Pinpoint the cell where the given text exists, returning its [x, y] midpoint coordinate. 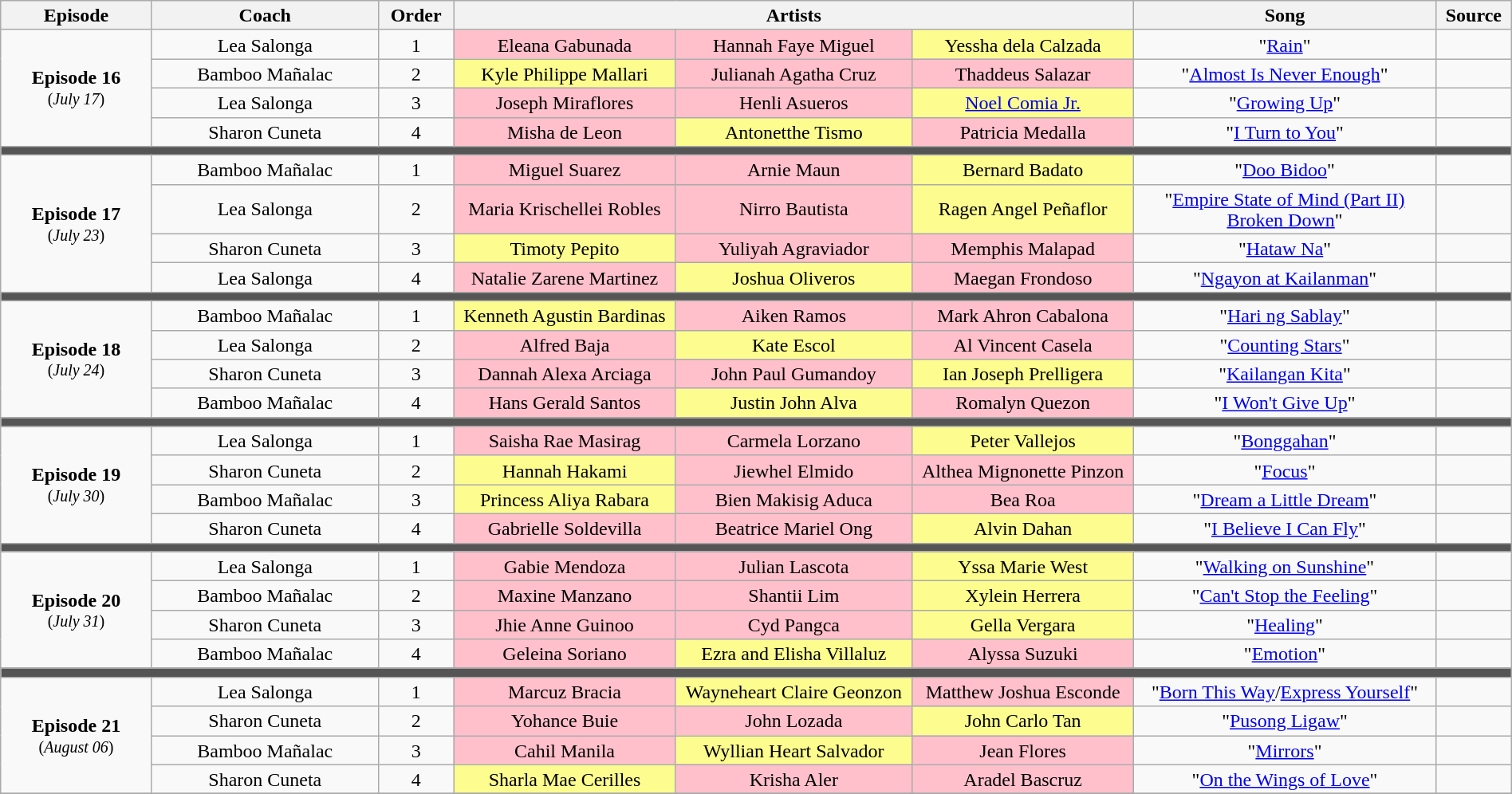
Eleana Gabunada [565, 45]
Joseph Miraflores [565, 102]
Ezra and Elisha Villaluz [794, 654]
Misha de Leon [565, 132]
Cahil Manila [565, 749]
Sharla Mae Cerilles [565, 780]
Jhie Anne Guinoo [565, 625]
"On the Wings of Love" [1286, 780]
Carmela Lorzano [794, 442]
Mark Ahron Cabalona [1023, 316]
Memphis Malapad [1023, 249]
Althea Mignonette Pinzon [1023, 470]
Miguel Suarez [565, 171]
"Hataw Na" [1286, 249]
Justin John Alva [794, 403]
"Healing" [1286, 625]
Princess Aliya Rabara [565, 499]
Krisha Aler [794, 780]
Alfred Baja [565, 344]
Coach [265, 16]
Antonetthe Tismo [794, 132]
"Kailangan Kita" [1286, 375]
Bea Roa [1023, 499]
"Born This Way/Express Yourself" [1286, 692]
Natalie Zarene Martinez [565, 277]
"Walking on Sunshine" [1286, 566]
Joshua Oliveros [794, 277]
John Paul Gumandoy [794, 375]
Episode 20(July 31) [77, 610]
Maegan Frondoso [1023, 277]
Source [1474, 16]
Yohance Buie [565, 721]
Kate Escol [794, 344]
Romalyn Quezon [1023, 403]
"Pusong Ligaw" [1286, 721]
Maria Krischellei Robles [565, 209]
Timoty Pepito [565, 249]
"Empire State of Mind (Part II) Broken Down" [1286, 209]
"Rain" [1286, 45]
Jean Flores [1023, 749]
Xylein Herrera [1023, 596]
Episode 19(July 30) [77, 485]
Gabrielle Soldevilla [565, 528]
Episode 17(July 23) [77, 224]
Patricia Medalla [1023, 132]
Peter Vallejos [1023, 442]
Aiken Ramos [794, 316]
Alyssa Suzuki [1023, 654]
Matthew Joshua Esconde [1023, 692]
Ian Joseph Prelligera [1023, 375]
"I Won't Give Up" [1286, 403]
John Lozada [794, 721]
Beatrice Mariel Ong [794, 528]
Episode 21(August 06) [77, 735]
Dannah Alexa Arciaga [565, 375]
"Dream a Little Dream" [1286, 499]
"Ngayon at Kailanman" [1286, 277]
Al Vincent Casela [1023, 344]
"Almost Is Never Enough" [1286, 73]
Geleina Soriano [565, 654]
"I Believe I Can Fly" [1286, 528]
Hans Gerald Santos [565, 403]
"Growing Up" [1286, 102]
Yuliyah Agraviador [794, 249]
Thaddeus Salazar [1023, 73]
Kenneth Agustin Bardinas [565, 316]
Maxine Manzano [565, 596]
Jiewhel Elmido [794, 470]
Episode [77, 16]
Wyllian Heart Salvador [794, 749]
"Counting Stars" [1286, 344]
"Mirrors" [1286, 749]
Wayneheart Claire Geonzon [794, 692]
Yssa Marie West [1023, 566]
Aradel Bascruz [1023, 780]
Hannah Hakami [565, 470]
Cyd Pangca [794, 625]
Alvin Dahan [1023, 528]
Kyle Philippe Mallari [565, 73]
Arnie Maun [794, 171]
Julianah Agatha Cruz [794, 73]
"I Turn to You" [1286, 132]
Episode 16(July 17) [77, 88]
"Bonggahan" [1286, 442]
"Emotion" [1286, 654]
"Can't Stop the Feeling" [1286, 596]
Bien Makisig Aduca [794, 499]
Gella Vergara [1023, 625]
Noel Comia Jr. [1023, 102]
Bernard Badato [1023, 171]
"Doo Bidoo" [1286, 171]
Shantii Lim [794, 596]
Saisha Rae Masirag [565, 442]
Artists [793, 16]
Episode 18(July 24) [77, 359]
Song [1286, 16]
Order [416, 16]
Gabie Mendoza [565, 566]
"Focus" [1286, 470]
Ragen Angel Peñaflor [1023, 209]
Yessha dela Calzada [1023, 45]
Nirro Bautista [794, 209]
John Carlo Tan [1023, 721]
"Hari ng Sablay" [1286, 316]
Julian Lascota [794, 566]
Marcuz Bracia [565, 692]
Hannah Faye Miguel [794, 45]
Henli Asueros [794, 102]
